Return the [X, Y] coordinate for the center point of the cell that contains the specified text.  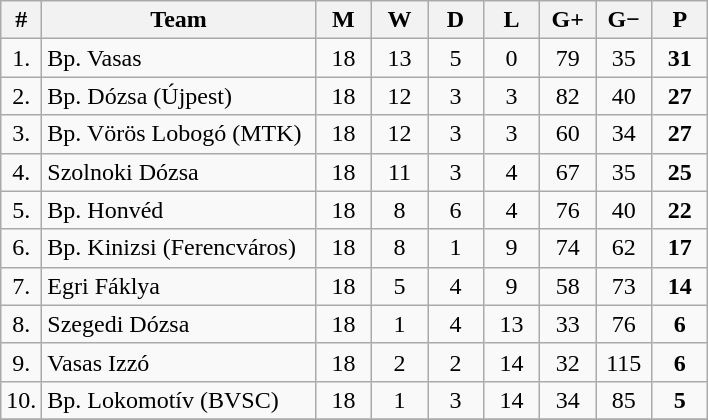
58 [568, 286]
M [343, 20]
82 [568, 96]
# [22, 20]
Szolnoki Dózsa [179, 172]
62 [624, 248]
Bp. Lokomotív (BVSC) [179, 400]
17 [680, 248]
25 [680, 172]
Bp. Honvéd [179, 210]
2. [22, 96]
4. [22, 172]
7. [22, 286]
Team [179, 20]
31 [680, 58]
115 [624, 362]
5. [22, 210]
79 [568, 58]
Szegedi Dózsa [179, 324]
10. [22, 400]
67 [568, 172]
73 [624, 286]
74 [568, 248]
L [512, 20]
D [456, 20]
G− [624, 20]
W [399, 20]
6. [22, 248]
Bp. Dózsa (Újpest) [179, 96]
Bp. Vasas [179, 58]
Bp. Vörös Lobogó (MTK) [179, 134]
9. [22, 362]
Bp. Kinizsi (Ferencváros) [179, 248]
G+ [568, 20]
0 [512, 58]
85 [624, 400]
60 [568, 134]
11 [399, 172]
33 [568, 324]
8. [22, 324]
P [680, 20]
32 [568, 362]
22 [680, 210]
1. [22, 58]
3. [22, 134]
Vasas Izzó [179, 362]
Egri Fáklya [179, 286]
